Identify which cell holds the provided text, then report its [X, Y] central coordinate. 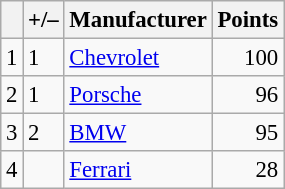
100 [248, 58]
Ferrari [138, 170]
96 [248, 95]
BMW [138, 133]
3 [12, 133]
4 [12, 170]
+/– [44, 20]
95 [248, 133]
Porsche [138, 95]
28 [248, 170]
Manufacturer [138, 20]
Chevrolet [138, 58]
Points [248, 20]
